Provide the (x, y) coordinate of the cell's center where the given text is located.  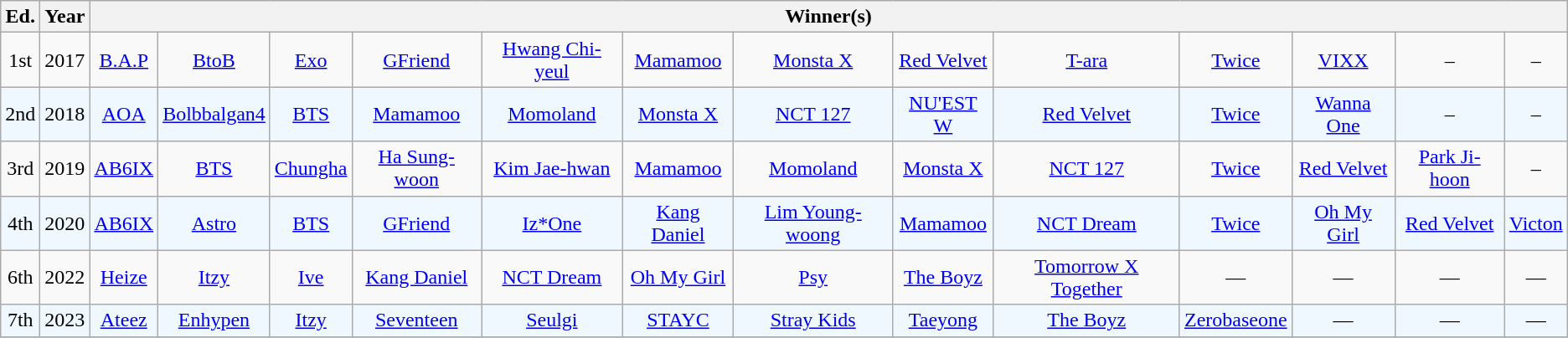
Ed. (20, 17)
2018 (65, 114)
Astro (214, 223)
Lim Young-woong (813, 223)
Wanna One (1344, 114)
2022 (65, 278)
Ha Sung-woon (416, 169)
2019 (65, 169)
Chungha (311, 169)
2017 (65, 60)
Enhypen (214, 320)
3rd (20, 169)
Exo (311, 60)
STAYC (678, 320)
Ive (311, 278)
Tomorrow X Together (1086, 278)
VIXX (1344, 60)
Bolbbalgan4 (214, 114)
Stray Kids (813, 320)
Heize (124, 278)
2023 (65, 320)
B.A.P (124, 60)
4th (20, 223)
Ateez (124, 320)
Seulgi (551, 320)
T-ara (1086, 60)
Year (65, 17)
Kim Jae-hwan (551, 169)
Taeyong (943, 320)
2020 (65, 223)
1st (20, 60)
Winner(s) (828, 17)
Psy (813, 278)
6th (20, 278)
2nd (20, 114)
AOA (124, 114)
NU'EST W (943, 114)
Iz*One (551, 223)
Zerobaseone (1235, 320)
Park Ji-hoon (1449, 169)
BtoB (214, 60)
Victon (1536, 223)
Seventeen (416, 320)
7th (20, 320)
Hwang Chi-yeul (551, 60)
